Provide the (x, y) coordinate of the cell's center where the given text is located.  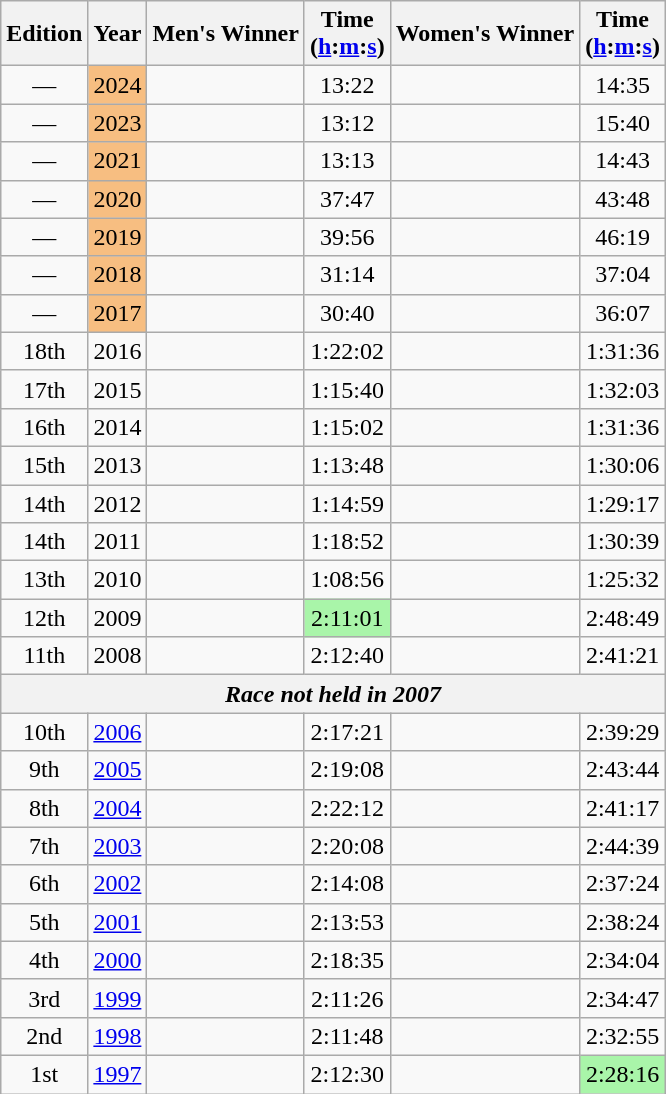
Edition (44, 34)
43:48 (623, 199)
2:11:01 (347, 618)
1:29:17 (623, 503)
2:34:04 (623, 960)
2:11:48 (347, 1036)
2004 (118, 808)
2010 (118, 580)
2:43:44 (623, 770)
2013 (118, 465)
2:14:08 (347, 884)
4th (44, 960)
2023 (118, 123)
2:28:16 (623, 1074)
2005 (118, 770)
16th (44, 427)
37:04 (623, 275)
2011 (118, 542)
12th (44, 618)
2:13:53 (347, 922)
39:56 (347, 237)
15:40 (623, 123)
37:47 (347, 199)
2003 (118, 846)
2:34:47 (623, 998)
30:40 (347, 313)
1:30:06 (623, 465)
2018 (118, 275)
2:32:55 (623, 1036)
1:18:52 (347, 542)
2:37:24 (623, 884)
13:22 (347, 85)
2015 (118, 389)
2009 (118, 618)
Year (118, 34)
2021 (118, 161)
13:12 (347, 123)
7th (44, 846)
1:15:40 (347, 389)
2002 (118, 884)
15th (44, 465)
5th (44, 922)
18th (44, 351)
2017 (118, 313)
2:17:21 (347, 732)
36:07 (623, 313)
1:30:39 (623, 542)
2:11:26 (347, 998)
2012 (118, 503)
2019 (118, 237)
2:38:24 (623, 922)
Race not held in 2007 (334, 694)
2:48:49 (623, 618)
1:22:02 (347, 351)
2016 (118, 351)
2:19:08 (347, 770)
2:39:29 (623, 732)
2:41:21 (623, 656)
1999 (118, 998)
2014 (118, 427)
1998 (118, 1036)
6th (44, 884)
1:14:59 (347, 503)
2024 (118, 85)
2001 (118, 922)
2008 (118, 656)
2006 (118, 732)
1:32:03 (623, 389)
2:12:40 (347, 656)
10th (44, 732)
17th (44, 389)
Women's Winner (485, 34)
1st (44, 1074)
2:22:12 (347, 808)
2:41:17 (623, 808)
1:15:02 (347, 427)
8th (44, 808)
2020 (118, 199)
2:44:39 (623, 846)
9th (44, 770)
Men's Winner (226, 34)
2:20:08 (347, 846)
1:25:32 (623, 580)
3rd (44, 998)
1997 (118, 1074)
31:14 (347, 275)
2000 (118, 960)
2nd (44, 1036)
2:18:35 (347, 960)
14:43 (623, 161)
11th (44, 656)
13:13 (347, 161)
2:12:30 (347, 1074)
1:13:48 (347, 465)
1:08:56 (347, 580)
13th (44, 580)
14:35 (623, 85)
46:19 (623, 237)
